Return [X, Y] of the center of cell containing provided text 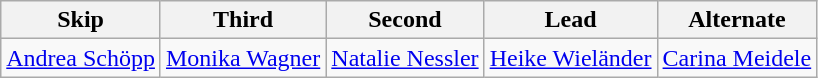
Alternate [737, 20]
Carina Meidele [737, 58]
Third [242, 20]
Andrea Schöpp [81, 58]
Lead [570, 20]
Natalie Nessler [405, 58]
Heike Wieländer [570, 58]
Skip [81, 20]
Monika Wagner [242, 58]
Second [405, 20]
